Extract the [X, Y] coordinate from the center of the cell holding the provided text.  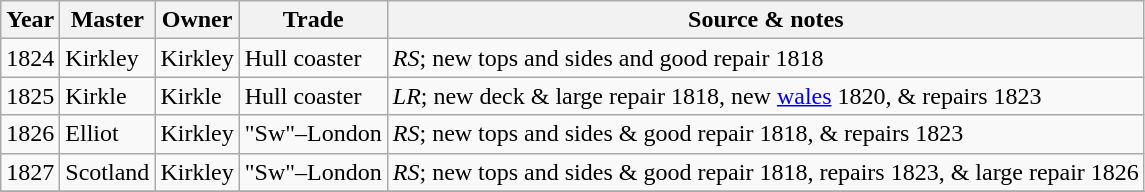
Source & notes [766, 20]
Scotland [108, 172]
Trade [313, 20]
1824 [30, 58]
RS; new tops and sides & good repair 1818, repairs 1823, & large repair 1826 [766, 172]
Year [30, 20]
1826 [30, 134]
Master [108, 20]
LR; new deck & large repair 1818, new wales 1820, & repairs 1823 [766, 96]
1825 [30, 96]
RS; new tops and sides & good repair 1818, & repairs 1823 [766, 134]
Elliot [108, 134]
1827 [30, 172]
RS; new tops and sides and good repair 1818 [766, 58]
Owner [197, 20]
